From the cell containing the given text, extract its center point as (x, y) coordinate. 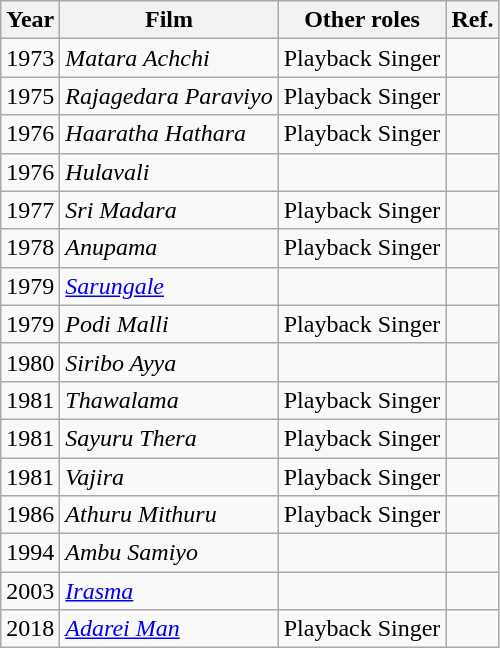
Hulavali (169, 172)
Vajira (169, 477)
Sarungale (169, 286)
1975 (30, 96)
Siribo Ayya (169, 362)
2018 (30, 629)
Irasma (169, 591)
1986 (30, 515)
Athuru Mithuru (169, 515)
Podi Malli (169, 324)
2003 (30, 591)
Film (169, 20)
Sayuru Thera (169, 438)
1977 (30, 210)
Haaratha Hathara (169, 134)
Ref. (472, 20)
Rajagedara Paraviyo (169, 96)
Anupama (169, 248)
Ambu Samiyo (169, 553)
1980 (30, 362)
1973 (30, 58)
Year (30, 20)
Adarei Man (169, 629)
Thawalama (169, 400)
Matara Achchi (169, 58)
1994 (30, 553)
1978 (30, 248)
Sri Madara (169, 210)
Other roles (362, 20)
